Locate the cell with the specified text and output its (x, y) center coordinate. 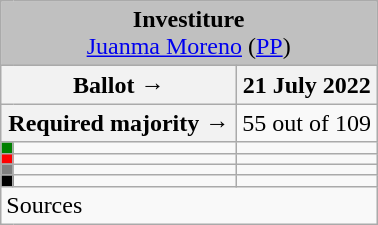
Sources (189, 205)
InvestitureJuanma Moreno (PP) (189, 34)
55 out of 109 (307, 123)
21 July 2022 (307, 85)
Required majority → (119, 123)
Ballot → (119, 85)
